Locate the cell with the specified text and output its [x, y] center coordinate. 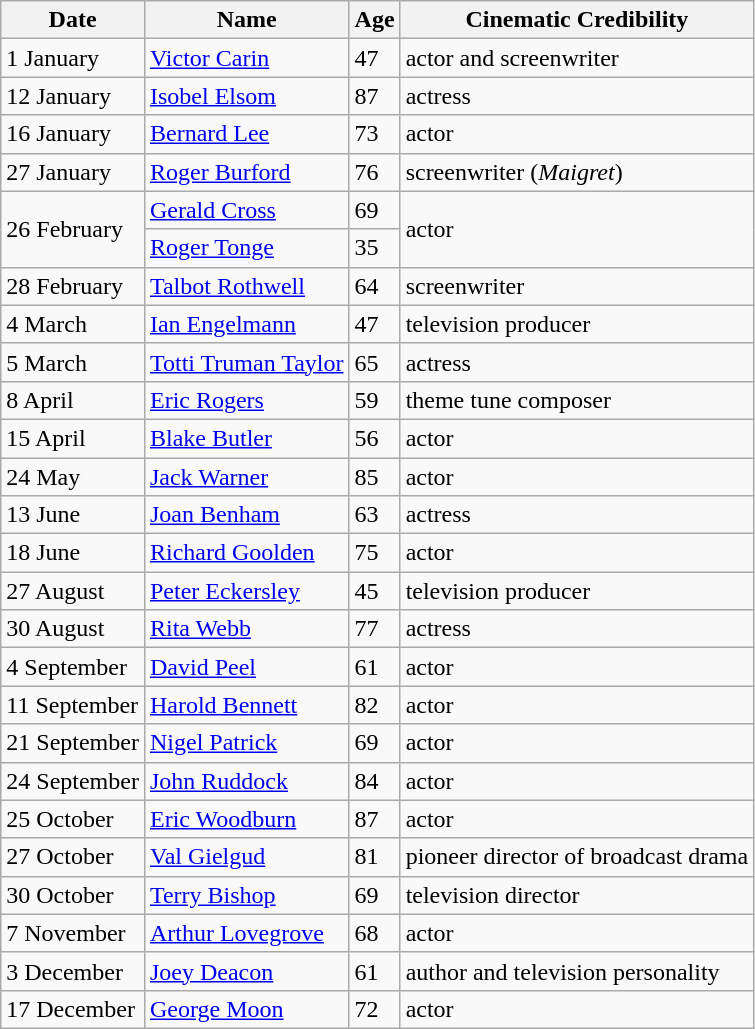
30 August [73, 629]
4 March [73, 324]
84 [374, 781]
13 June [73, 515]
Peter Eckersley [246, 591]
81 [374, 857]
45 [374, 591]
7 November [73, 933]
28 February [73, 286]
Eric Woodburn [246, 819]
Cinematic Credibility [577, 20]
8 April [73, 400]
Roger Tonge [246, 248]
59 [374, 400]
Ian Engelmann [246, 324]
John Ruddock [246, 781]
Harold Bennett [246, 705]
screenwriter [577, 286]
theme tune composer [577, 400]
Val Gielgud [246, 857]
76 [374, 172]
Rita Webb [246, 629]
Jack Warner [246, 477]
television director [577, 895]
Joan Benham [246, 515]
Date [73, 20]
27 October [73, 857]
Bernard Lee [246, 134]
George Moon [246, 1009]
author and television personality [577, 971]
30 October [73, 895]
18 June [73, 553]
77 [374, 629]
15 April [73, 438]
Nigel Patrick [246, 743]
82 [374, 705]
35 [374, 248]
Blake Butler [246, 438]
63 [374, 515]
Arthur Lovegrove [246, 933]
73 [374, 134]
68 [374, 933]
65 [374, 362]
72 [374, 1009]
David Peel [246, 667]
85 [374, 477]
Victor Carin [246, 58]
25 October [73, 819]
Terry Bishop [246, 895]
12 January [73, 96]
24 May [73, 477]
Joey Deacon [246, 971]
Eric Rogers [246, 400]
5 March [73, 362]
Age [374, 20]
24 September [73, 781]
Gerald Cross [246, 210]
Talbot Rothwell [246, 286]
Totti Truman Taylor [246, 362]
3 December [73, 971]
26 February [73, 229]
4 September [73, 667]
Richard Goolden [246, 553]
56 [374, 438]
64 [374, 286]
1 January [73, 58]
screenwriter (Maigret) [577, 172]
27 January [73, 172]
75 [374, 553]
11 September [73, 705]
21 September [73, 743]
27 August [73, 591]
16 January [73, 134]
actor and screenwriter [577, 58]
Isobel Elsom [246, 96]
pioneer director of broadcast drama [577, 857]
Roger Burford [246, 172]
17 December [73, 1009]
Name [246, 20]
